From the cell containing the given text, extract its center point as [x, y] coordinate. 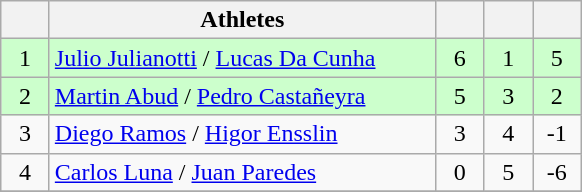
Athletes [242, 20]
0 [460, 172]
Diego Ramos / Higor Ensslin [242, 134]
-1 [556, 134]
6 [460, 58]
Carlos Luna / Juan Paredes [242, 172]
-6 [556, 172]
Martin Abud / Pedro Castañeyra [242, 96]
Julio Julianotti / Lucas Da Cunha [242, 58]
